For the text-containing cell, return its midpoint in [X, Y] coordinate format. 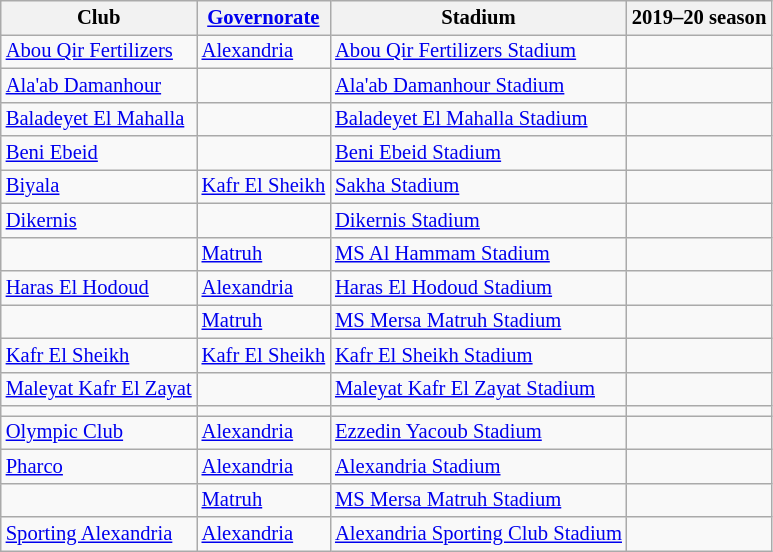
Sakha Stadium [478, 186]
Baladeyet El Mahalla Stadium [478, 119]
Olympic Club [99, 432]
Dikernis Stadium [478, 220]
Beni Ebeid Stadium [478, 153]
Stadium [478, 17]
Pharco [99, 466]
Sporting Alexandria [99, 533]
Alexandria Stadium [478, 466]
Biyala [99, 186]
Dikernis [99, 220]
Ezzedin Yacoub Stadium [478, 432]
2019–20 season [699, 17]
Baladeyet El Mahalla [99, 119]
Beni Ebeid [99, 153]
Alexandria Sporting Club Stadium [478, 533]
Maleyat Kafr El Zayat [99, 389]
Ala'ab Damanhour [99, 85]
Ala'ab Damanhour Stadium [478, 85]
Maleyat Kafr El Zayat Stadium [478, 389]
Haras El Hodoud Stadium [478, 287]
Kafr El Sheikh Stadium [478, 355]
Haras El Hodoud [99, 287]
Abou Qir Fertilizers Stadium [478, 51]
Abou Qir Fertilizers [99, 51]
Club [99, 17]
MS Al Hammam Stadium [478, 254]
Governorate [264, 17]
